Return [x, y] of the center of cell containing provided text 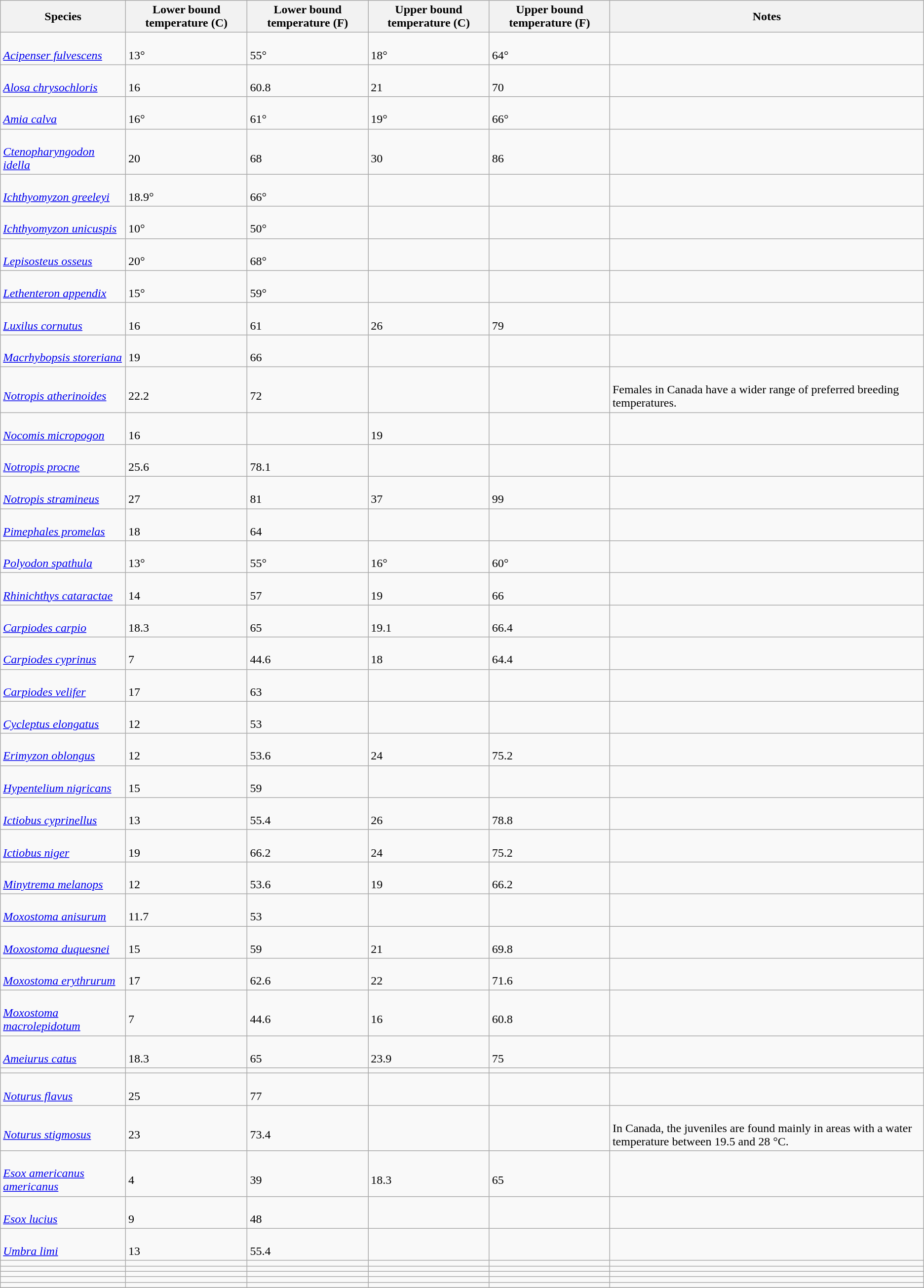
37 [429, 492]
Carpiodes cyprinus [63, 653]
22.2 [186, 389]
39 [308, 1174]
Esox americanus americanus [63, 1174]
30 [429, 152]
Esox lucius [63, 1212]
Alosa chrysochloris [63, 81]
81 [308, 492]
64° [549, 48]
75 [549, 1052]
Females in Canada have a wider range of preferred breeding temperatures. [767, 389]
22 [429, 974]
Upper bound temperature (F) [549, 17]
Cycleptus elongatus [63, 718]
10° [186, 222]
Carpiodes velifer [63, 685]
Notropis procne [63, 461]
23 [186, 1128]
Lethenteron appendix [63, 286]
78.8 [549, 813]
Ichthyomyzon unicuspis [63, 222]
15° [186, 286]
69.8 [549, 942]
60° [549, 557]
11.7 [186, 910]
9 [186, 1212]
64 [308, 525]
Ctenopharyngodon idella [63, 152]
Moxostoma duquesnei [63, 942]
78.1 [308, 461]
70 [549, 81]
Noturus stigmosus [63, 1128]
61° [308, 113]
In Canada, the juveniles are found mainly in areas with a water temperature between 19.5 and 28 °C. [767, 1128]
Hypentelium nigricans [63, 782]
Upper bound temperature (C) [429, 17]
Ichthyomyzon greeleyi [63, 190]
62.6 [308, 974]
19° [429, 113]
18.9° [186, 190]
71.6 [549, 974]
18° [429, 48]
73.4 [308, 1128]
19.1 [429, 621]
Notropis stramineus [63, 492]
66.4 [549, 621]
Ictiobus cyprinellus [63, 813]
Lower bound temperature (F) [308, 17]
Rhinichthys cataractae [63, 589]
72 [308, 389]
Lower bound temperature (C) [186, 17]
Noturus flavus [63, 1090]
Nocomis micropogon [63, 428]
25.6 [186, 461]
Amia calva [63, 113]
48 [308, 1212]
Notropis atherinoides [63, 389]
50° [308, 222]
Umbra limi [63, 1245]
86 [549, 152]
68 [308, 152]
64.4 [549, 653]
61 [308, 319]
14 [186, 589]
23.9 [429, 1052]
Acipenser fulvescens [63, 48]
57 [308, 589]
Carpiodes carpio [63, 621]
25 [186, 1090]
Ictiobus niger [63, 846]
Polyodon spathula [63, 557]
Luxilus cornutus [63, 319]
Moxostoma macrolepidotum [63, 1013]
20° [186, 255]
20 [186, 152]
4 [186, 1174]
Moxostoma erythrurum [63, 974]
Species [63, 17]
59° [308, 286]
79 [549, 319]
Erimyzon oblongus [63, 749]
77 [308, 1090]
99 [549, 492]
Minytrema melanops [63, 877]
Pimephales promelas [63, 525]
Moxostoma anisurum [63, 910]
Lepisosteus osseus [63, 255]
68° [308, 255]
63 [308, 685]
Notes [767, 17]
Macrhybopsis storeriana [63, 350]
27 [186, 492]
Ameiurus catus [63, 1052]
